Detect which cell encompasses the target text, then output its [X, Y] center coordinate. 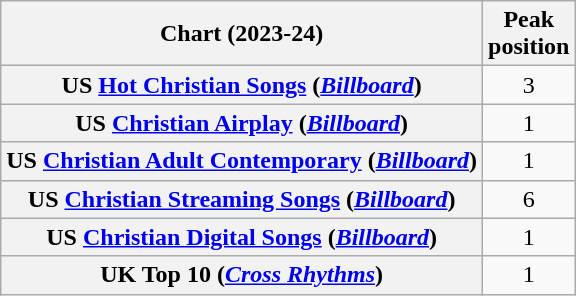
3 [529, 85]
Peakposition [529, 34]
Chart (2023-24) [242, 34]
US Christian Airplay (Billboard) [242, 123]
6 [529, 199]
US Christian Digital Songs (Billboard) [242, 237]
US Hot Christian Songs (Billboard) [242, 85]
US Christian Adult Contemporary (Billboard) [242, 161]
UK Top 10 (Cross Rhythms) [242, 275]
US Christian Streaming Songs (Billboard) [242, 199]
